Scan for the cell matching the given text and deliver its (X, Y) coordinate at center. 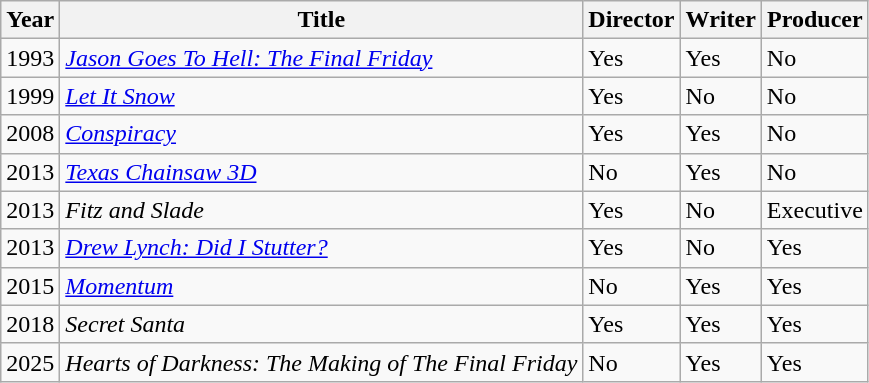
1993 (30, 58)
Drew Lynch: Did I Stutter? (322, 248)
Secret Santa (322, 324)
Producer (814, 20)
Conspiracy (322, 134)
Executive (814, 210)
2025 (30, 362)
Fitz and Slade (322, 210)
Writer (720, 20)
Texas Chainsaw 3D (322, 172)
2008 (30, 134)
2015 (30, 286)
Director (632, 20)
Title (322, 20)
2018 (30, 324)
1999 (30, 96)
Jason Goes To Hell: The Final Friday (322, 58)
Momentum (322, 286)
Hearts of Darkness: The Making of The Final Friday (322, 362)
Year (30, 20)
Let It Snow (322, 96)
